Locate the cell with the specified text and output its (X, Y) center coordinate. 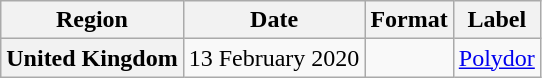
Region (92, 20)
Polydor (496, 58)
United Kingdom (92, 58)
Label (496, 20)
13 February 2020 (274, 58)
Format (409, 20)
Date (274, 20)
